Scan for the cell matching the given text and deliver its (X, Y) coordinate at center. 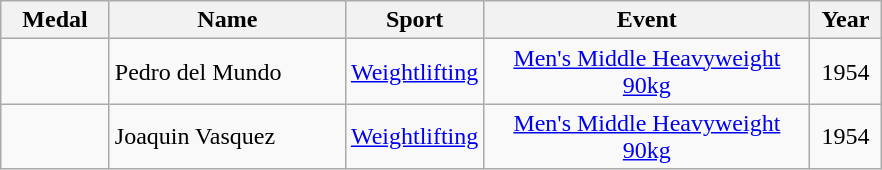
Joaquin Vasquez (227, 136)
Pedro del Mundo (227, 72)
Event (647, 20)
Year (846, 20)
Medal (56, 20)
Sport (414, 20)
Name (227, 20)
